Extract the (x, y) coordinate from the center of the cell holding the provided text.  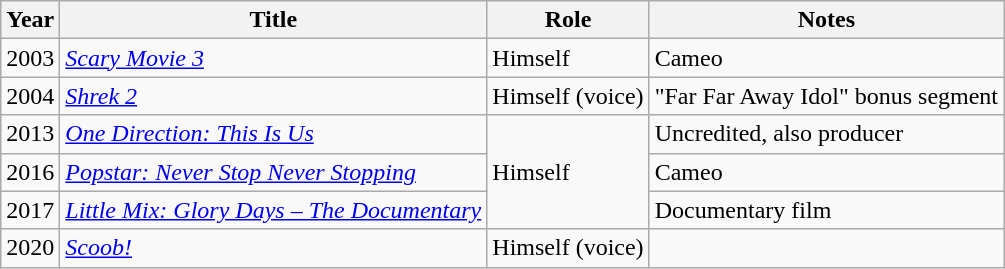
2017 (30, 210)
Shrek 2 (274, 96)
Uncredited, also producer (826, 134)
Popstar: Never Stop Never Stopping (274, 172)
2003 (30, 58)
Scoob! (274, 248)
Role (568, 20)
2004 (30, 96)
Notes (826, 20)
"Far Far Away Idol" bonus segment (826, 96)
Scary Movie 3 (274, 58)
2013 (30, 134)
Little Mix: Glory Days – The Documentary (274, 210)
One Direction: This Is Us (274, 134)
Year (30, 20)
2016 (30, 172)
2020 (30, 248)
Title (274, 20)
Documentary film (826, 210)
